Find where the given text appears and provide that cell's center as [x, y] coordinate. 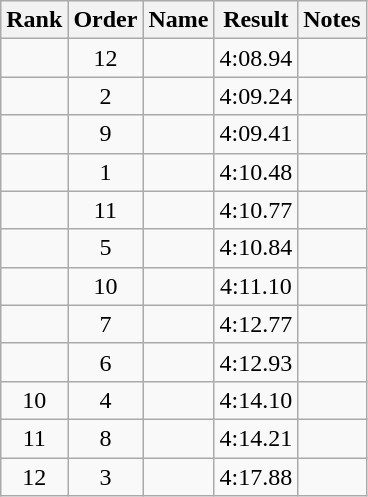
4:10.84 [256, 248]
2 [106, 96]
Name [178, 20]
Rank [34, 20]
4 [106, 400]
4:09.24 [256, 96]
1 [106, 172]
6 [106, 362]
4:12.77 [256, 324]
4:10.48 [256, 172]
4:14.21 [256, 438]
4:14.10 [256, 400]
7 [106, 324]
3 [106, 477]
Result [256, 20]
4:10.77 [256, 210]
Order [106, 20]
4:08.94 [256, 58]
4:11.10 [256, 286]
9 [106, 134]
8 [106, 438]
4:17.88 [256, 477]
4:09.41 [256, 134]
4:12.93 [256, 362]
Notes [332, 20]
5 [106, 248]
